Search for the cell housing the specified text and yield its [X, Y] center coordinate. 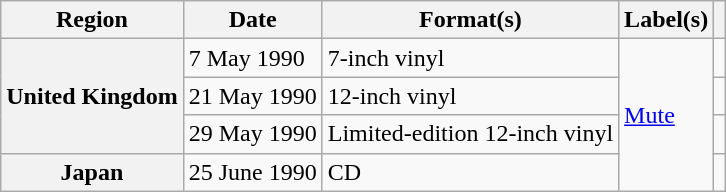
Date [252, 20]
29 May 1990 [252, 134]
21 May 1990 [252, 96]
United Kingdom [92, 96]
Mute [666, 115]
Region [92, 20]
Label(s) [666, 20]
7 May 1990 [252, 58]
7-inch vinyl [470, 58]
Japan [92, 172]
25 June 1990 [252, 172]
Format(s) [470, 20]
CD [470, 172]
12-inch vinyl [470, 96]
Limited-edition 12-inch vinyl [470, 134]
